Pinpoint the cell where the given text exists, returning its (X, Y) midpoint coordinate. 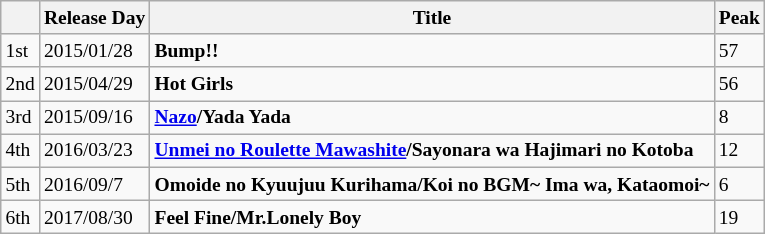
Hot Girls (432, 84)
56 (739, 84)
2015/04/29 (94, 84)
19 (739, 216)
4th (20, 150)
57 (739, 50)
2016/03/23 (94, 150)
2016/09/7 (94, 184)
Peak (739, 18)
6 (739, 184)
Unmei no Roulette Mawashite/Sayonara wa Hajimari no Kotoba (432, 150)
6th (20, 216)
2015/01/28 (94, 50)
1st (20, 50)
2015/09/16 (94, 118)
5th (20, 184)
12 (739, 150)
Release Day (94, 18)
2nd (20, 84)
3rd (20, 118)
Title (432, 18)
Nazo/Yada Yada (432, 118)
Omoide no Kyuujuu Kurihama/Koi no BGM~ Ima wa, Kataomoi~ (432, 184)
2017/08/30 (94, 216)
Bump!! (432, 50)
Feel Fine/Mr.Lonely Boy (432, 216)
8 (739, 118)
